Capture the cell that displays the provided text and extract its [x, y] central coordinate. 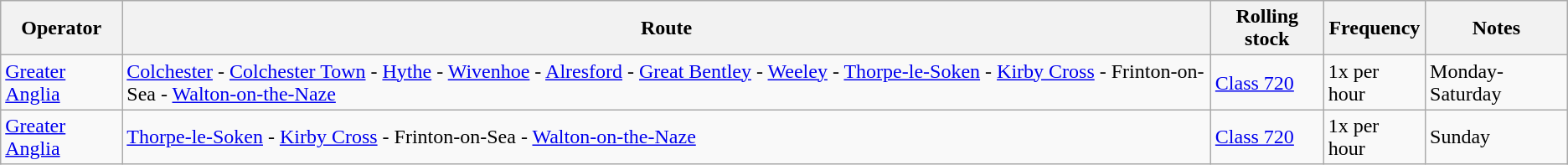
Operator [62, 28]
Frequency [1374, 28]
Notes [1497, 28]
Monday-Saturday [1497, 82]
Sunday [1497, 137]
Route [667, 28]
Thorpe-le-Soken - Kirby Cross - Frinton-on-Sea - Walton-on-the-Naze [667, 137]
Rolling stock [1266, 28]
